Determine the (X, Y) coordinate at the center of the cell enclosing the given text.  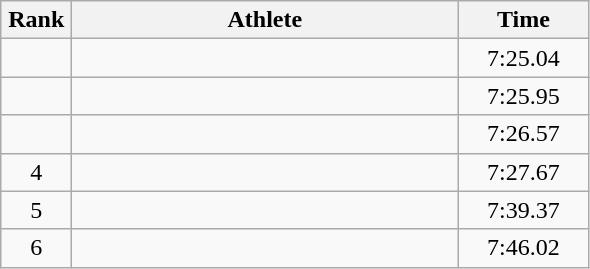
7:25.95 (524, 96)
7:26.57 (524, 134)
5 (36, 210)
4 (36, 172)
7:39.37 (524, 210)
6 (36, 248)
Rank (36, 20)
7:27.67 (524, 172)
Time (524, 20)
7:25.04 (524, 58)
7:46.02 (524, 248)
Athlete (265, 20)
